Provide the [x, y] coordinate of the cell's center where the given text is located.  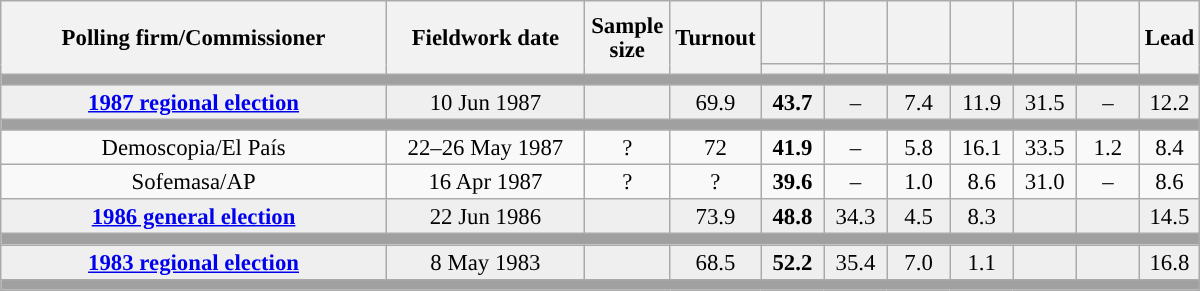
Demoscopia/El País [194, 148]
Lead [1169, 38]
68.5 [716, 262]
Turnout [716, 38]
31.5 [1044, 102]
33.5 [1044, 148]
52.2 [792, 262]
69.9 [716, 102]
1987 regional election [194, 102]
41.9 [792, 148]
48.8 [792, 218]
5.8 [918, 148]
72 [716, 148]
1986 general election [194, 218]
43.7 [792, 102]
11.9 [982, 102]
12.2 [1169, 102]
8 May 1983 [485, 262]
7.0 [918, 262]
Polling firm/Commissioner [194, 38]
1983 regional election [194, 262]
Sofemasa/AP [194, 182]
16.1 [982, 148]
8.4 [1169, 148]
16.8 [1169, 262]
8.3 [982, 218]
Fieldwork date [485, 38]
7.4 [918, 102]
14.5 [1169, 218]
10 Jun 1987 [485, 102]
22–26 May 1987 [485, 148]
Sample size [627, 38]
1.2 [1108, 148]
1.1 [982, 262]
22 Jun 1986 [485, 218]
34.3 [856, 218]
16 Apr 1987 [485, 182]
39.6 [792, 182]
35.4 [856, 262]
1.0 [918, 182]
4.5 [918, 218]
31.0 [1044, 182]
73.9 [716, 218]
